Locate the cell with the specified text and output its (x, y) center coordinate. 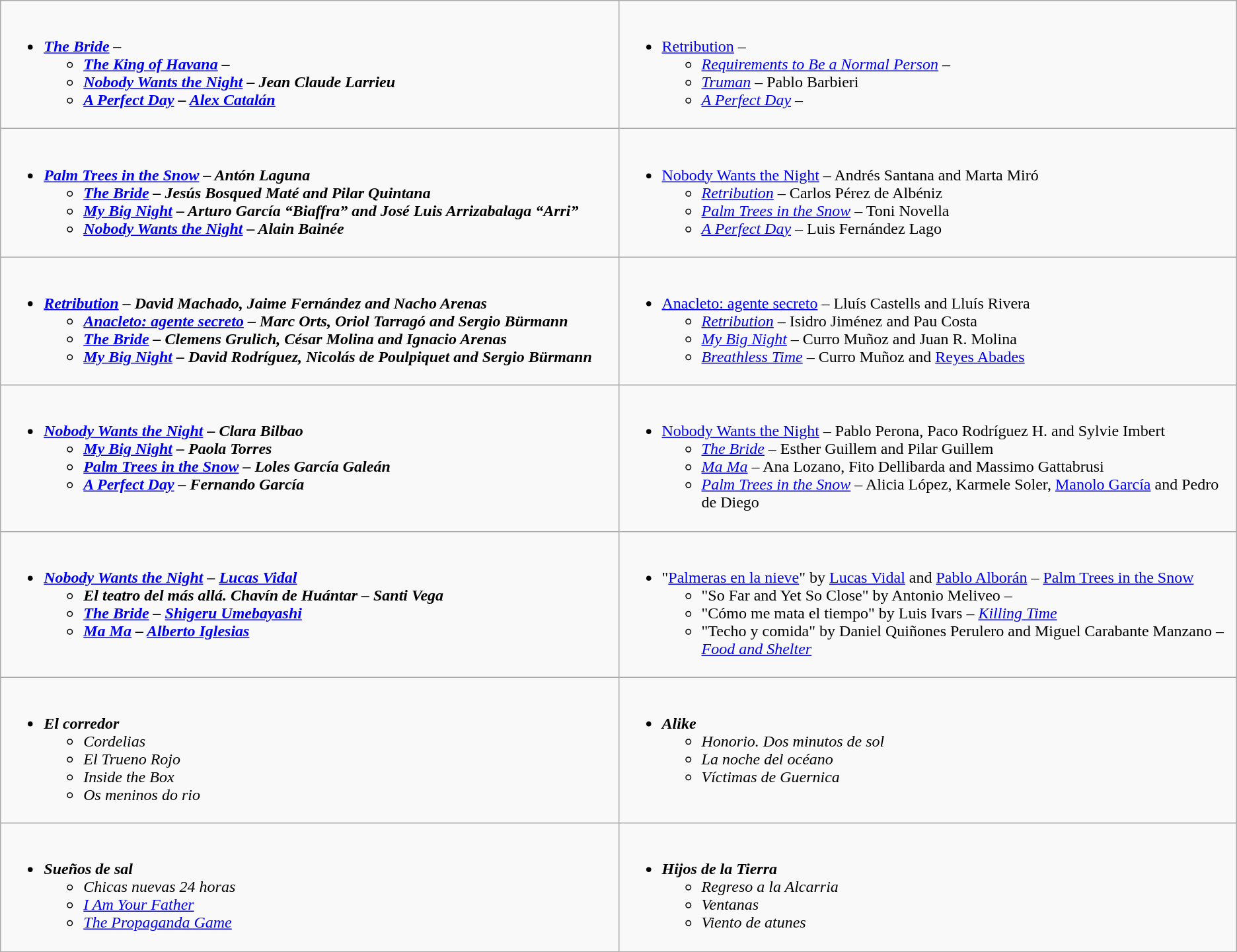
AlikeHonorio. Dos minutos de solLa noche del océanoVíctimas de Guernica (928, 751)
Retribution – Requirements to Be a Normal Person – Truman – Pablo BarbieriA Perfect Day – (928, 65)
Hijos de la TierraRegreso a la AlcarriaVentanasViento de atunes (928, 887)
Nobody Wants the Night – Lucas VidalEl teatro del más allá. Chavín de Huántar – Santi VegaThe Bride – Shigeru UmebayashiMa Ma – Alberto Iglesias (309, 604)
Nobody Wants the Night – Clara BilbaoMy Big Night – Paola TorresPalm Trees in the Snow – Loles García GaleánA Perfect Day – Fernando García (309, 458)
The Bride – The King of Havana – Nobody Wants the Night – Jean Claude LarrieuA Perfect Day – Alex Catalán (309, 65)
Sueños de salChicas nuevas 24 horasI Am Your FatherThe Propaganda Game (309, 887)
El corredorCordeliasEl Trueno RojoInside the BoxOs meninos do rio (309, 751)
